Detect which cell encompasses the target text, then output its (X, Y) center coordinate. 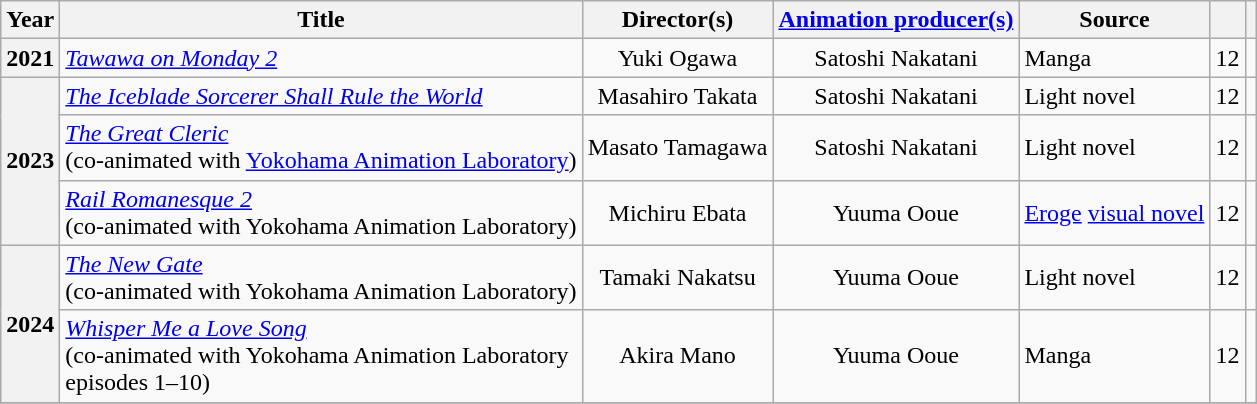
Rail Romanesque 2(co-animated with Yokohama Animation Laboratory) (321, 212)
2024 (30, 324)
The Great Cleric(co-animated with Yokohama Animation Laboratory) (321, 148)
2023 (30, 161)
Masato Tamagawa (678, 148)
Director(s) (678, 20)
Eroge visual novel (1114, 212)
Tamaki Nakatsu (678, 278)
Title (321, 20)
Tawawa on Monday 2 (321, 58)
The Iceblade Sorcerer Shall Rule the World (321, 96)
Akira Mano (678, 356)
Animation producer(s) (896, 20)
Michiru Ebata (678, 212)
Yuki Ogawa (678, 58)
Masahiro Takata (678, 96)
Source (1114, 20)
Year (30, 20)
Whisper Me a Love Song(co-animated with Yokohama Animation Laboratoryepisodes 1–10) (321, 356)
2021 (30, 58)
The New Gate(co-animated with Yokohama Animation Laboratory) (321, 278)
